Find where the given text appears and provide that cell's center as [X, Y] coordinate. 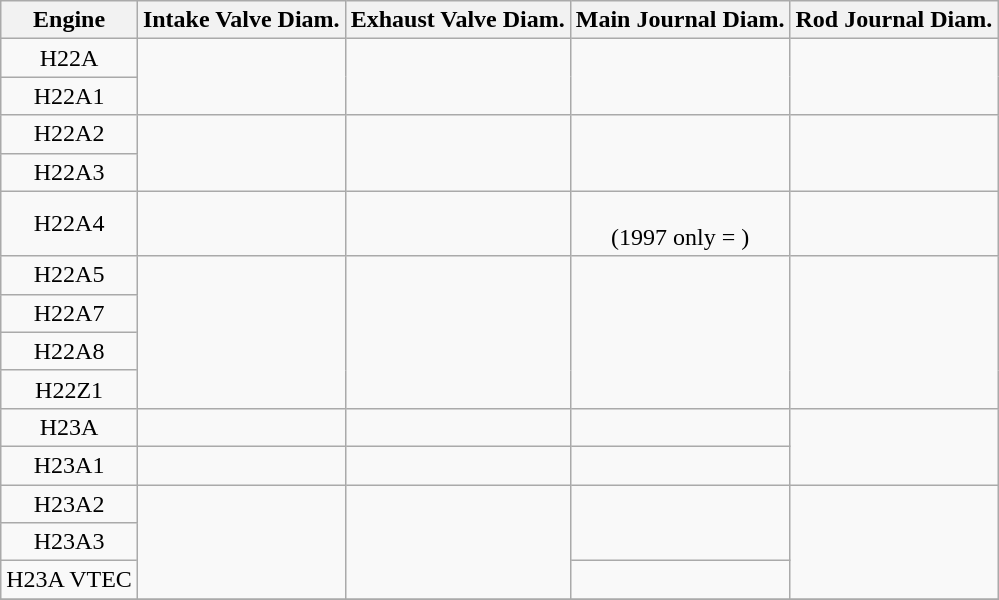
H22Z1 [70, 389]
(1997 only = ) [680, 224]
H23A3 [70, 542]
H22A4 [70, 224]
Rod Journal Diam. [894, 20]
H22A2 [70, 134]
H22A [70, 58]
Engine [70, 20]
Exhaust Valve Diam. [458, 20]
Intake Valve Diam. [241, 20]
H22A1 [70, 96]
H22A3 [70, 172]
H22A8 [70, 351]
H23A [70, 427]
H22A5 [70, 275]
H23A2 [70, 503]
H23A VTEC [70, 580]
H22A7 [70, 313]
Main Journal Diam. [680, 20]
H23A1 [70, 465]
